Locate the cell with the specified text and output its (x, y) center coordinate. 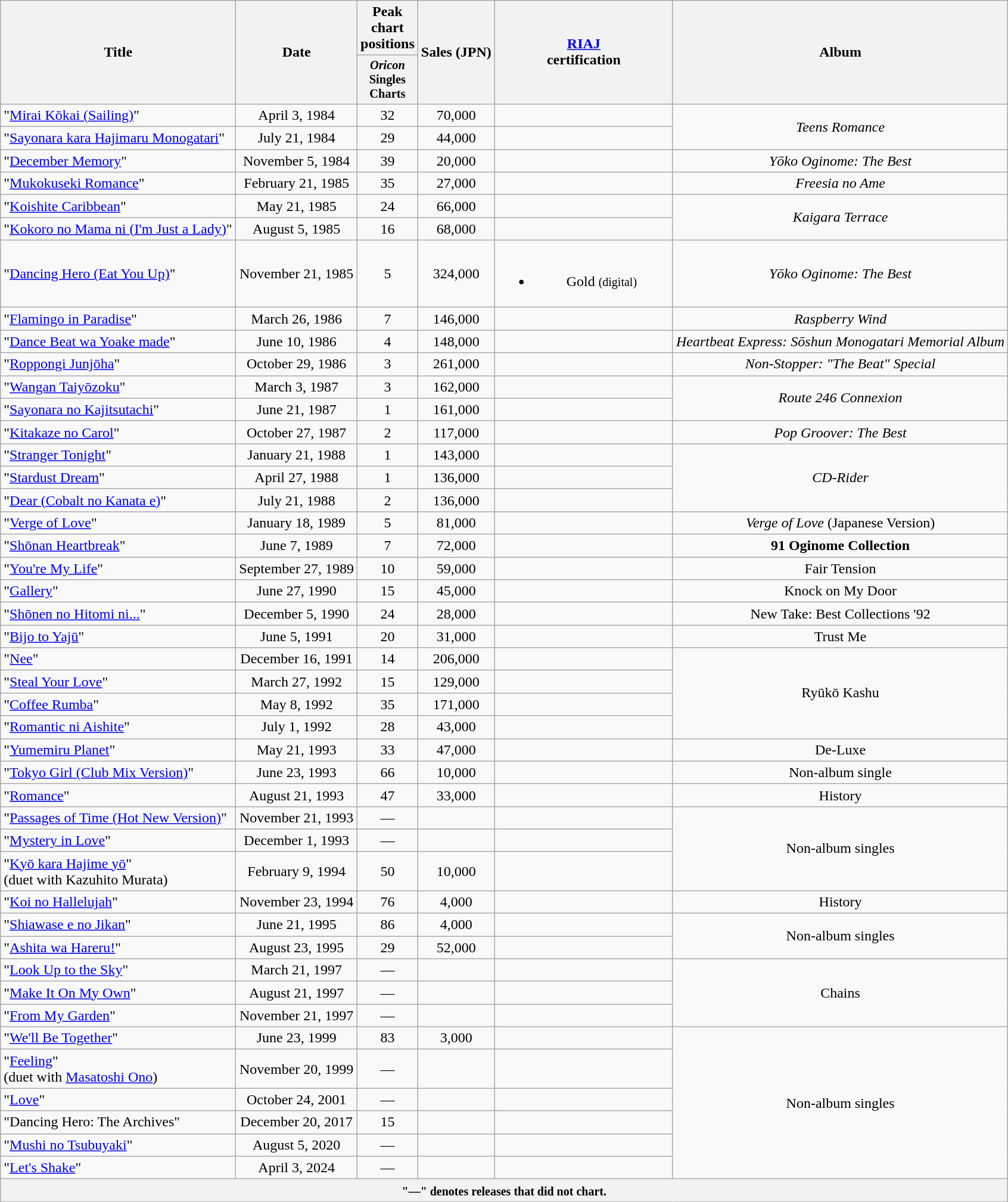
June 10, 1986 (297, 341)
"Mystery in Love" (118, 840)
November 21, 1985 (297, 274)
"Kitakaze no Carol" (118, 432)
28,000 (456, 614)
"Kokoro no Mama ni (I'm Just a Lady)" (118, 229)
Teens Romance (840, 126)
"Ashita wa Hareru!" (118, 948)
52,000 (456, 948)
91 Oginome Collection (840, 546)
"Roppongi Junjōha" (118, 364)
Oricon Singles Charts (388, 80)
October 29, 1986 (297, 364)
Title (118, 52)
Gold (digital) (584, 274)
10 (388, 569)
"Koi no Hallelujah" (118, 902)
28 (388, 727)
"Kyō kara Hajime yō"(duet with Kazuhito Murata) (118, 871)
161,000 (456, 409)
March 27, 1992 (297, 682)
"Romantic ni Aishite" (118, 727)
Raspberry Wind (840, 319)
4 (388, 341)
70,000 (456, 115)
Heartbeat Express: Sōshun Monogatari Memorial Album (840, 341)
August 21, 1993 (297, 795)
"Shōnan Heartbreak" (118, 546)
"Wangan Taiyōzoku" (118, 387)
De-Luxe (840, 750)
27,000 (456, 184)
December 5, 1990 (297, 614)
Peak chart positions (388, 28)
July 21, 1984 (297, 138)
March 26, 1986 (297, 319)
"Love" (118, 1099)
Trust Me (840, 636)
59,000 (456, 569)
"Koishite Caribbean" (118, 206)
171,000 (456, 704)
"We'll Be Together" (118, 1038)
July 1, 1992 (297, 727)
"Mushi no Tsubuyaki" (118, 1145)
October 24, 2001 (297, 1099)
146,000 (456, 319)
"Sayonara kara Hajimaru Monogatari" (118, 138)
Knock on My Door (840, 591)
Non-Stopper: "The Beat" Special (840, 364)
Pop Groover: The Best (840, 432)
April 3, 1984 (297, 115)
20,000 (456, 161)
"Romance" (118, 795)
Album (840, 52)
December 20, 2017 (297, 1122)
"Feeling"(duet with Masatoshi Ono) (118, 1069)
Kaigara Terrace (840, 218)
Fair Tension (840, 569)
"You're My Life" (118, 569)
"Nee" (118, 659)
November 5, 1984 (297, 161)
39 (388, 161)
August 23, 1995 (297, 948)
August 5, 1985 (297, 229)
31,000 (456, 636)
14 (388, 659)
"Verge of Love" (118, 523)
November 23, 1994 (297, 902)
47 (388, 795)
"Gallery" (118, 591)
32 (388, 115)
"Stardust Dream" (118, 477)
Chains (840, 993)
81,000 (456, 523)
"From My Garden" (118, 1015)
33,000 (456, 795)
"Steal Your Love" (118, 682)
May 21, 1985 (297, 206)
33 (388, 750)
November 21, 1993 (297, 818)
3,000 (456, 1038)
"Dance Beat wa Yoake made" (118, 341)
June 21, 1995 (297, 925)
206,000 (456, 659)
Non-album single (840, 772)
162,000 (456, 387)
March 3, 1987 (297, 387)
January 21, 1988 (297, 455)
June 27, 1990 (297, 591)
20 (388, 636)
"Make It On My Own" (118, 993)
68,000 (456, 229)
July 21, 1988 (297, 500)
"Shiawase e no Jikan" (118, 925)
August 5, 2020 (297, 1145)
83 (388, 1038)
RIAJcertification (584, 52)
August 21, 1997 (297, 993)
"Dancing Hero (Eat You Up)" (118, 274)
Sales (JPN) (456, 52)
"—" denotes releases that did not chart. (504, 1190)
"Bijo to Yajū" (118, 636)
June 23, 1993 (297, 772)
117,000 (456, 432)
February 9, 1994 (297, 871)
April 27, 1988 (297, 477)
86 (388, 925)
"Dear (Cobalt no Kanata e)" (118, 500)
October 27, 1987 (297, 432)
"Sayonara no Kajitsutachi" (118, 409)
143,000 (456, 455)
May 8, 1992 (297, 704)
129,000 (456, 682)
47,000 (456, 750)
50 (388, 871)
"Yumemiru Planet" (118, 750)
"Mukokuseki Romance" (118, 184)
"Shōnen no Hitomi ni..." (118, 614)
43,000 (456, 727)
February 21, 1985 (297, 184)
45,000 (456, 591)
66 (388, 772)
January 18, 1989 (297, 523)
"Look Up to the Sky" (118, 970)
April 3, 2024 (297, 1167)
CD-Rider (840, 477)
16 (388, 229)
"Let's Shake" (118, 1167)
261,000 (456, 364)
"Mirai Kōkai (Sailing)" (118, 115)
324,000 (456, 274)
June 21, 1987 (297, 409)
December 1, 1993 (297, 840)
"Coffee Rumba" (118, 704)
June 23, 1999 (297, 1038)
December 16, 1991 (297, 659)
"Flamingo in Paradise" (118, 319)
Date (297, 52)
"Stranger Tonight" (118, 455)
"Passages of Time (Hot New Version)" (118, 818)
November 21, 1997 (297, 1015)
66,000 (456, 206)
May 21, 1993 (297, 750)
"December Memory" (118, 161)
Ryūkō Kashu (840, 693)
"Dancing Hero: The Archives" (118, 1122)
Verge of Love (Japanese Version) (840, 523)
"Tokyo Girl (Club Mix Version)" (118, 772)
March 21, 1997 (297, 970)
November 20, 1999 (297, 1069)
44,000 (456, 138)
76 (388, 902)
New Take: Best Collections '92 (840, 614)
June 5, 1991 (297, 636)
June 7, 1989 (297, 546)
Route 246 Connexion (840, 398)
Freesia no Ame (840, 184)
September 27, 1989 (297, 569)
72,000 (456, 546)
148,000 (456, 341)
